Scan for the cell matching the given text and deliver its (x, y) coordinate at center. 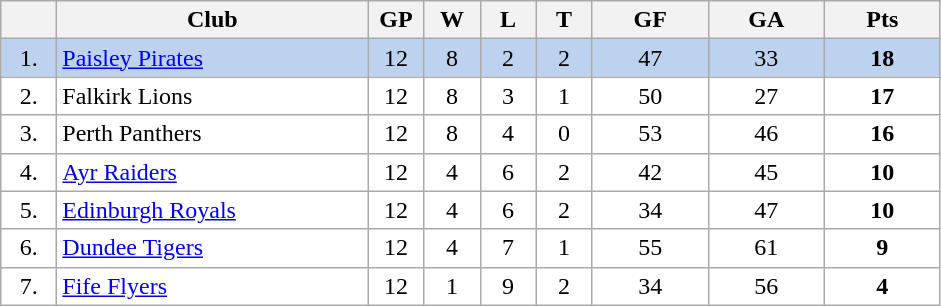
27 (766, 96)
56 (766, 286)
17 (882, 96)
GA (766, 20)
Paisley Pirates (212, 58)
Club (212, 20)
55 (650, 248)
L (508, 20)
46 (766, 134)
16 (882, 134)
4. (29, 172)
53 (650, 134)
1. (29, 58)
61 (766, 248)
T (564, 20)
W (452, 20)
7 (508, 248)
GP (396, 20)
45 (766, 172)
5. (29, 210)
6. (29, 248)
Ayr Raiders (212, 172)
3. (29, 134)
Fife Flyers (212, 286)
7. (29, 286)
Perth Panthers (212, 134)
Edinburgh Royals (212, 210)
GF (650, 20)
33 (766, 58)
18 (882, 58)
Pts (882, 20)
Falkirk Lions (212, 96)
0 (564, 134)
2. (29, 96)
50 (650, 96)
3 (508, 96)
42 (650, 172)
Dundee Tigers (212, 248)
